Locate the cell with the specified text and output its [X, Y] center coordinate. 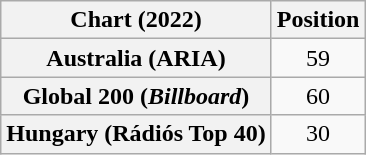
Position [318, 20]
Global 200 (Billboard) [136, 96]
59 [318, 58]
30 [318, 134]
Chart (2022) [136, 20]
Hungary (Rádiós Top 40) [136, 134]
Australia (ARIA) [136, 58]
60 [318, 96]
